Return [x, y] of the center of cell containing provided text 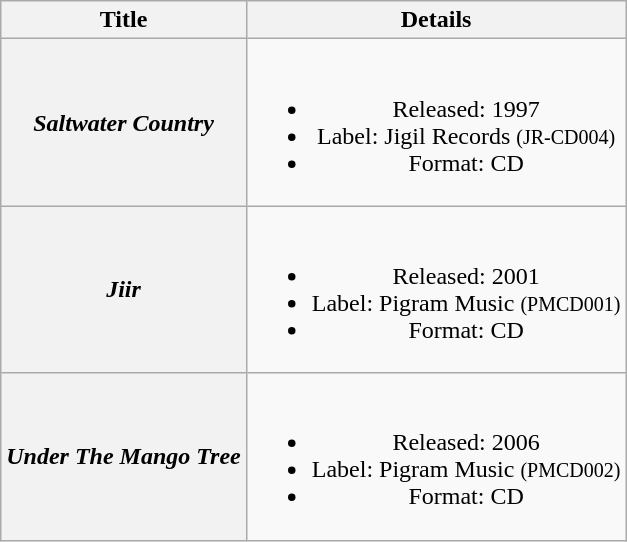
Released: 2001Label: Pigram Music (PMCD001)Format: CD [436, 290]
Jiir [124, 290]
Saltwater Country [124, 122]
Released: 1997Label: Jigil Records (JR-CD004)Format: CD [436, 122]
Under The Mango Tree [124, 456]
Title [124, 20]
Details [436, 20]
Released: 2006Label: Pigram Music (PMCD002)Format: CD [436, 456]
